Return [x, y] of the center of cell containing provided text 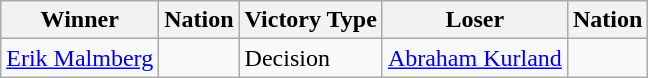
Erik Malmberg [80, 58]
Decision [310, 58]
Victory Type [310, 20]
Loser [474, 20]
Abraham Kurland [474, 58]
Winner [80, 20]
